Identify which cell holds the provided text, then report its (X, Y) central coordinate. 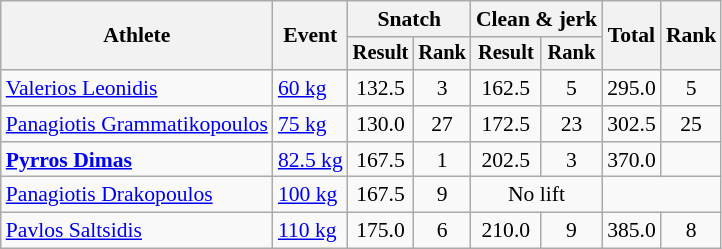
No lift (536, 195)
Panagiotis Grammatikopoulos (137, 124)
370.0 (632, 160)
Event (310, 36)
Clean & jerk (536, 19)
162.5 (506, 88)
Athlete (137, 36)
202.5 (506, 160)
8 (692, 231)
Pavlos Saltsidis (137, 231)
110 kg (310, 231)
210.0 (506, 231)
25 (692, 124)
Pyrros Dimas (137, 160)
Snatch (410, 19)
27 (442, 124)
1 (442, 160)
302.5 (632, 124)
Panagiotis Drakopoulos (137, 195)
6 (442, 231)
60 kg (310, 88)
385.0 (632, 231)
172.5 (506, 124)
132.5 (381, 88)
175.0 (381, 231)
Total (632, 36)
130.0 (381, 124)
100 kg (310, 195)
295.0 (632, 88)
23 (572, 124)
75 kg (310, 124)
Valerios Leonidis (137, 88)
82.5 kg (310, 160)
